Locate the cell with the specified text and output its (x, y) center coordinate. 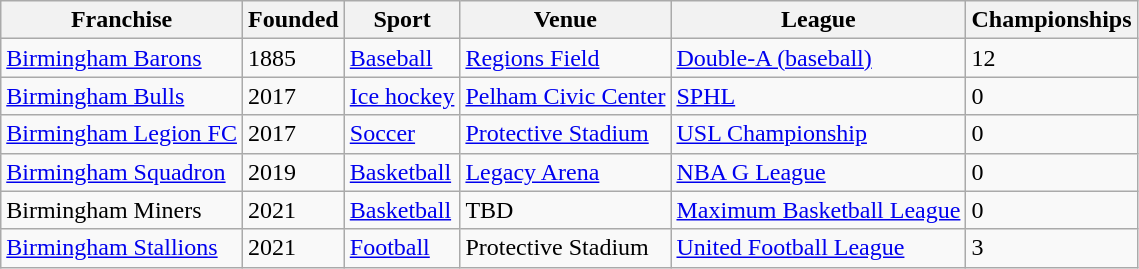
Legacy Arena (566, 172)
Birmingham Squadron (122, 172)
Maximum Basketball League (818, 210)
Pelham Civic Center (566, 96)
Birmingham Legion FC (122, 134)
Soccer (402, 134)
NBA G League (818, 172)
Sport (402, 20)
SPHL (818, 96)
United Football League (818, 248)
Birmingham Miners (122, 210)
Birmingham Barons (122, 58)
Regions Field (566, 58)
Franchise (122, 20)
1885 (293, 58)
Birmingham Stallions (122, 248)
USL Championship (818, 134)
League (818, 20)
Venue (566, 20)
Birmingham Bulls (122, 96)
Baseball (402, 58)
Double-A (baseball) (818, 58)
3 (1052, 248)
TBD (566, 210)
Football (402, 248)
Founded (293, 20)
12 (1052, 58)
Championships (1052, 20)
Ice hockey (402, 96)
2019 (293, 172)
